Output the (X, Y) coordinate of the center of the cell containing the given text.  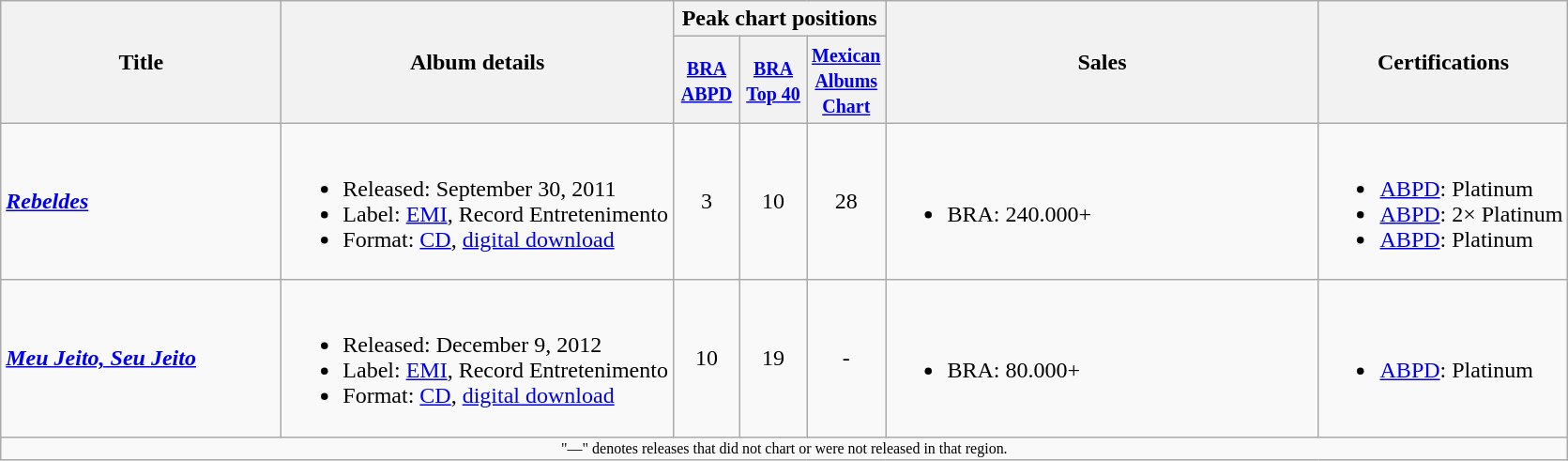
Title (141, 62)
"—" denotes releases that did not chart or were not released in that region. (784, 448)
Released: September 30, 2011Label: EMI, Record EntretenimentoFormat: CD, digital download (478, 201)
3 (706, 201)
Released: December 9, 2012Label: EMI, Record EntretenimentoFormat: CD, digital download (478, 359)
Rebeldes (141, 201)
Sales (1102, 62)
BRA: 80.000+ (1102, 359)
BRA ABPD (706, 80)
Certifications (1443, 62)
BRA: 240.000+ (1102, 201)
ABPD: Platinum (1443, 359)
Album details (478, 62)
Peak chart positions (779, 19)
19 (773, 359)
28 (846, 201)
Mexican Albums Chart (846, 80)
ABPD: PlatinumABPD: 2× PlatinumABPD: Platinum (1443, 201)
BRA Top 40 (773, 80)
Meu Jeito, Seu Jeito (141, 359)
- (846, 359)
